Find where the given text appears and provide that cell's center as [x, y] coordinate. 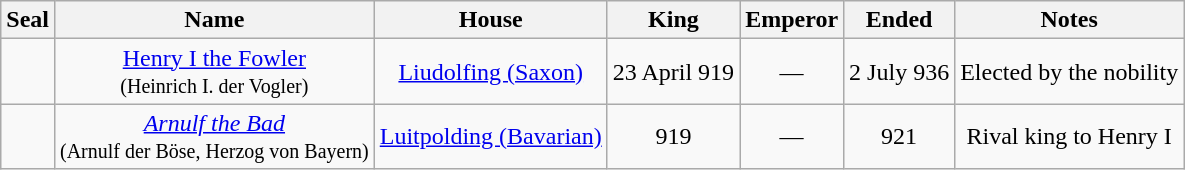
2 July 936 [900, 72]
Elected by the nobility [1070, 72]
Seal [28, 20]
Name [214, 20]
Ended [900, 20]
919 [673, 136]
23 April 919 [673, 72]
921 [900, 136]
Luitpolding (Bavarian) [490, 136]
Liudolfing (Saxon) [490, 72]
King [673, 20]
Arnulf the Bad(Arnulf der Böse, Herzog von Bayern) [214, 136]
House [490, 20]
Henry I the Fowler(Heinrich I. der Vogler) [214, 72]
Emperor [792, 20]
Notes [1070, 20]
Rival king to Henry I [1070, 136]
